For the text-containing cell, return its midpoint in [x, y] coordinate format. 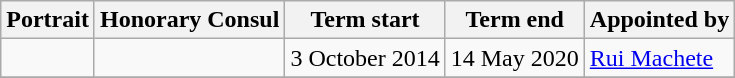
Portrait [48, 20]
14 May 2020 [514, 58]
Appointed by [659, 20]
Term start [365, 20]
Rui Machete [659, 58]
Term end [514, 20]
Honorary Consul [189, 20]
3 October 2014 [365, 58]
